Return [X, Y] of the center of cell containing provided text 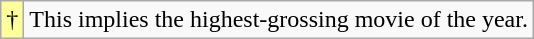
† [12, 20]
This implies the highest-grossing movie of the year. [279, 20]
